From the cell containing the given text, extract its center point as [X, Y] coordinate. 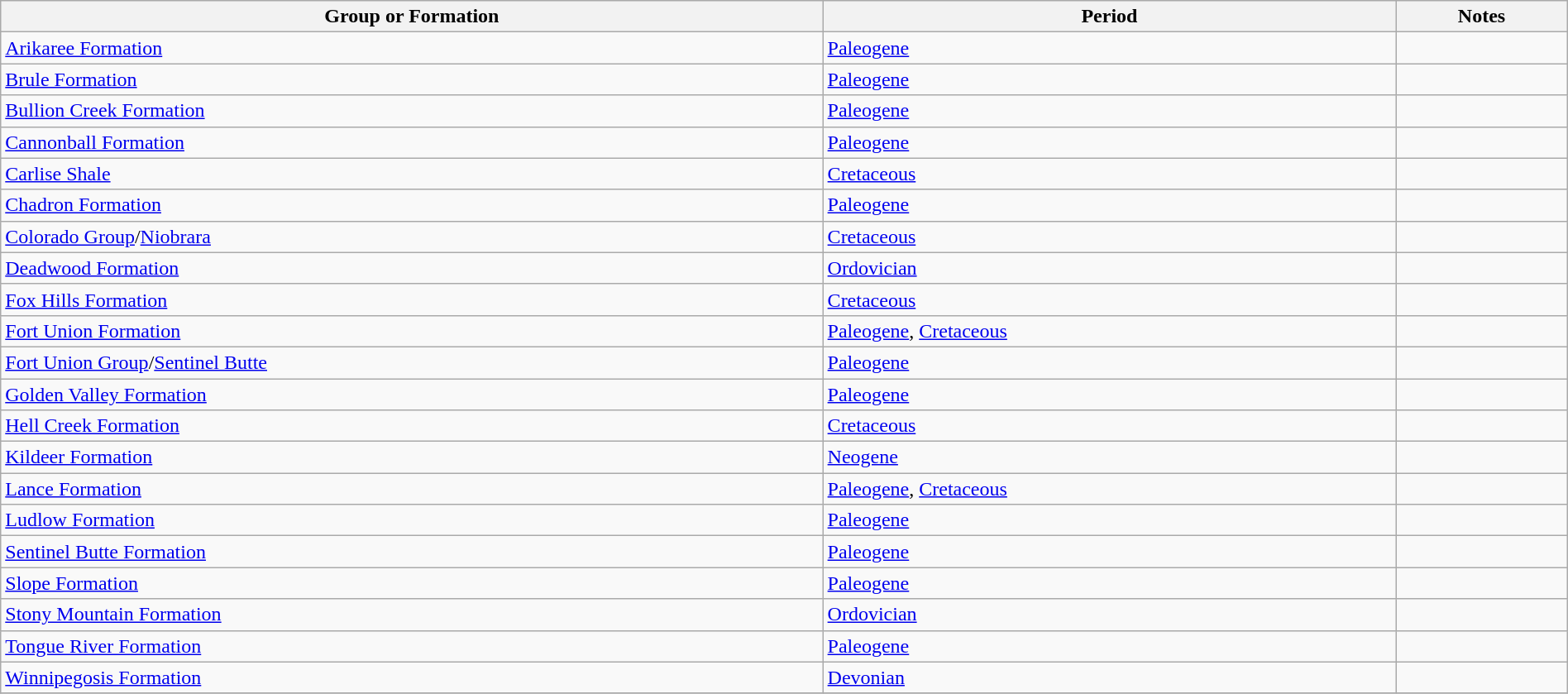
Fox Hills Formation [412, 299]
Neogene [1110, 457]
Kildeer Formation [412, 457]
Bullion Creek Formation [412, 111]
Sentinel Butte Formation [412, 552]
Slope Formation [412, 583]
Stony Mountain Formation [412, 615]
Fort Union Formation [412, 331]
Devonian [1110, 677]
Arikaree Formation [412, 48]
Winnipegosis Formation [412, 677]
Hell Creek Formation [412, 426]
Golden Valley Formation [412, 395]
Cannonball Formation [412, 142]
Lance Formation [412, 489]
Deadwood Formation [412, 268]
Notes [1482, 17]
Colorado Group/Niobrara [412, 237]
Period [1110, 17]
Fort Union Group/Sentinel Butte [412, 362]
Chadron Formation [412, 205]
Carlise Shale [412, 174]
Ludlow Formation [412, 520]
Group or Formation [412, 17]
Tongue River Formation [412, 646]
Brule Formation [412, 79]
